Pinpoint the cell where the given text exists, returning its [X, Y] midpoint coordinate. 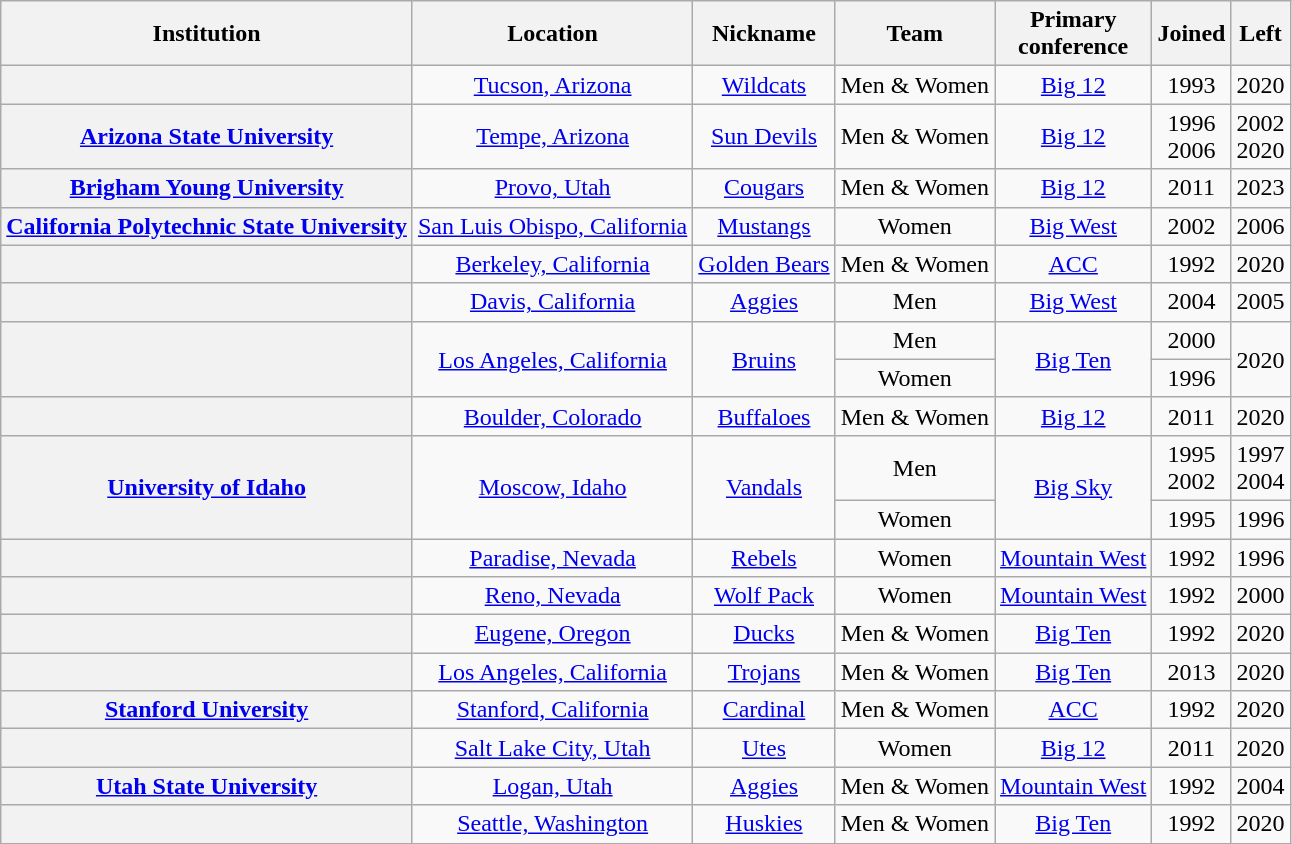
Wildcats [764, 85]
2002 [1192, 226]
Rebels [764, 557]
2006 [1260, 226]
Paradise, Nevada [552, 557]
Sun Devils [764, 136]
Boulder, Colorado [552, 416]
Moscow, Idaho [552, 486]
Trojans [764, 672]
Buffaloes [764, 416]
Left [1260, 34]
California Polytechnic State University [207, 226]
San Luis Obispo, California [552, 226]
2023 [1260, 188]
19972004 [1260, 468]
Arizona State University [207, 136]
Cougars [764, 188]
19962006 [1192, 136]
Stanford, California [552, 710]
Primaryconference [1074, 34]
Berkeley, California [552, 264]
Utah State University [207, 786]
1993 [1192, 85]
Brigham Young University [207, 188]
Team [914, 34]
University of Idaho [207, 486]
1995 [1192, 519]
Salt Lake City, Utah [552, 748]
Ducks [764, 634]
Eugene, Oregon [552, 634]
Tucson, Arizona [552, 85]
Vandals [764, 486]
2013 [1192, 672]
Mustangs [764, 226]
Location [552, 34]
Reno, Nevada [552, 596]
Joined [1192, 34]
Cardinal [764, 710]
Huskies [764, 824]
Tempe, Arizona [552, 136]
19952002 [1192, 468]
Bruins [764, 359]
Golden Bears [764, 264]
Logan, Utah [552, 786]
2005 [1260, 302]
Davis, California [552, 302]
Seattle, Washington [552, 824]
Stanford University [207, 710]
Utes [764, 748]
Provo, Utah [552, 188]
Institution [207, 34]
Wolf Pack [764, 596]
Big Sky [1074, 486]
20022020 [1260, 136]
Nickname [764, 34]
